From the cell containing the given text, extract its center point as [X, Y] coordinate. 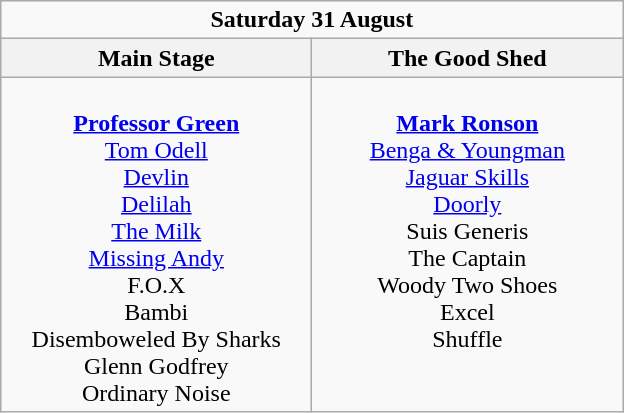
Saturday 31 August [312, 20]
Mark Ronson Benga & Youngman Jaguar Skills Doorly Suis Generis The Captain Woody Two Shoes Excel Shuffle [468, 244]
Professor Green Tom Odell Devlin Delilah The Milk Missing Andy F.O.X Bambi Disemboweled By Sharks Glenn Godfrey Ordinary Noise [156, 244]
Main Stage [156, 58]
The Good Shed [468, 58]
